Capture the cell that displays the provided text and extract its [x, y] central coordinate. 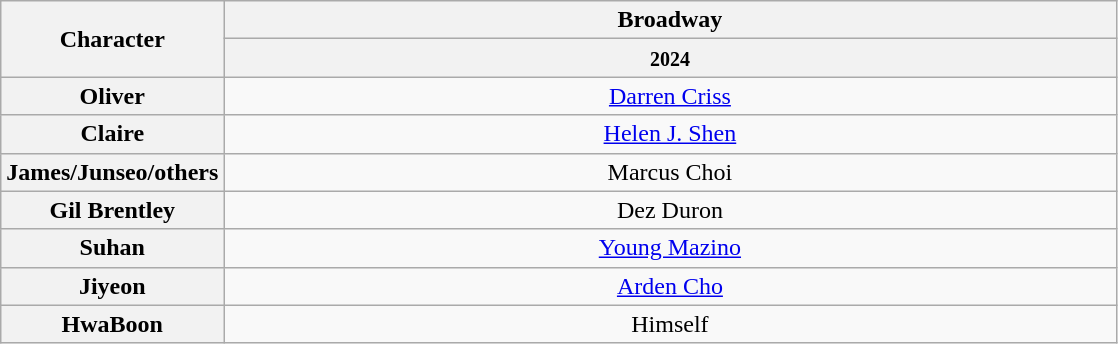
Character [112, 39]
James/Junseo/others [112, 172]
Marcus Choi [670, 172]
HwaBoon [112, 324]
Darren Criss [670, 96]
Suhan [112, 248]
2024 [670, 58]
Oliver [112, 96]
Gil Brentley [112, 210]
Himself [670, 324]
Young Mazino [670, 248]
Claire [112, 134]
Arden Cho [670, 286]
Helen J. Shen [670, 134]
Jiyeon [112, 286]
Broadway [670, 20]
Dez Duron [670, 210]
